Identify which cell holds the provided text, then report its [X, Y] central coordinate. 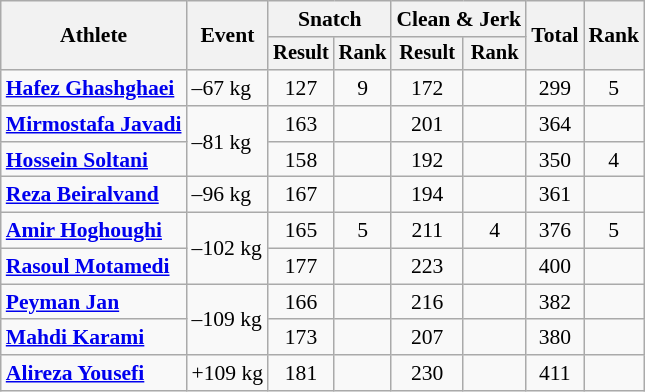
Clean & Jerk [458, 19]
207 [427, 338]
361 [554, 195]
Mahdi Karami [94, 338]
Rasoul Motamedi [94, 267]
127 [301, 88]
+109 kg [228, 373]
9 [363, 88]
163 [301, 124]
Amir Hoghoughi [94, 231]
167 [301, 195]
223 [427, 267]
166 [301, 302]
400 [554, 267]
216 [427, 302]
350 [554, 160]
230 [427, 373]
–102 kg [228, 248]
173 [301, 338]
–81 kg [228, 142]
Alireza Yousefi [94, 373]
211 [427, 231]
Snatch [330, 19]
Reza Beiralvand [94, 195]
177 [301, 267]
Total [554, 36]
181 [301, 373]
299 [554, 88]
Event [228, 36]
380 [554, 338]
Athlete [94, 36]
–67 kg [228, 88]
Hafez Ghashghaei [94, 88]
172 [427, 88]
364 [554, 124]
Mirmostafa Javadi [94, 124]
382 [554, 302]
158 [301, 160]
Peyman Jan [94, 302]
376 [554, 231]
Hossein Soltani [94, 160]
–109 kg [228, 320]
192 [427, 160]
201 [427, 124]
165 [301, 231]
–96 kg [228, 195]
194 [427, 195]
411 [554, 373]
